Search for the cell housing the specified text and yield its (x, y) center coordinate. 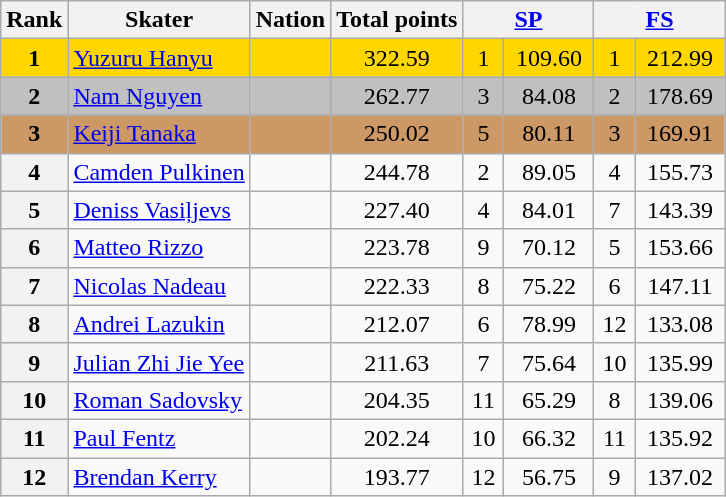
Julian Zhi Jie Yee (159, 362)
Roman Sadovsky (159, 400)
212.99 (680, 58)
212.07 (397, 324)
70.12 (549, 248)
202.24 (397, 438)
244.78 (397, 172)
FS (660, 20)
322.59 (397, 58)
147.11 (680, 286)
204.35 (397, 400)
250.02 (397, 134)
139.06 (680, 400)
65.29 (549, 400)
75.64 (549, 362)
Rank (34, 20)
Camden Pulkinen (159, 172)
178.69 (680, 96)
84.01 (549, 210)
Yuzuru Hanyu (159, 58)
Nation (290, 20)
143.39 (680, 210)
66.32 (549, 438)
89.05 (549, 172)
227.40 (397, 210)
135.92 (680, 438)
Skater (159, 20)
155.73 (680, 172)
262.77 (397, 96)
Matteo Rizzo (159, 248)
80.11 (549, 134)
Deniss Vasiļjevs (159, 210)
193.77 (397, 477)
137.02 (680, 477)
Nam Nguyen (159, 96)
223.78 (397, 248)
135.99 (680, 362)
78.99 (549, 324)
Brendan Kerry (159, 477)
169.91 (680, 134)
133.08 (680, 324)
Keiji Tanaka (159, 134)
Total points (397, 20)
56.75 (549, 477)
84.08 (549, 96)
109.60 (549, 58)
211.63 (397, 362)
Nicolas Nadeau (159, 286)
Andrei Lazukin (159, 324)
153.66 (680, 248)
SP (528, 20)
75.22 (549, 286)
Paul Fentz (159, 438)
222.33 (397, 286)
